Identify which cell holds the provided text, then report its [x, y] central coordinate. 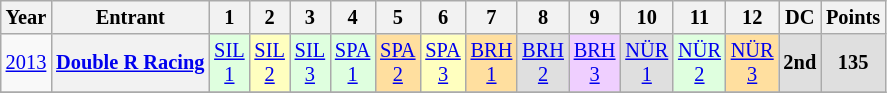
DC [800, 17]
9 [595, 17]
Points [853, 17]
NÜR1 [646, 63]
SIL2 [270, 63]
5 [398, 17]
Entrant [130, 17]
6 [442, 17]
BRH3 [595, 63]
8 [543, 17]
135 [853, 63]
SPA3 [442, 63]
Year [26, 17]
SIL1 [229, 63]
7 [492, 17]
2013 [26, 63]
2 [270, 17]
Double R Racing [130, 63]
11 [700, 17]
BRH1 [492, 63]
4 [352, 17]
BRH2 [543, 63]
NÜR3 [752, 63]
12 [752, 17]
10 [646, 17]
3 [310, 17]
2nd [800, 63]
SPA1 [352, 63]
SIL3 [310, 63]
NÜR2 [700, 63]
1 [229, 17]
SPA2 [398, 63]
